Search for the cell housing the specified text and yield its [x, y] center coordinate. 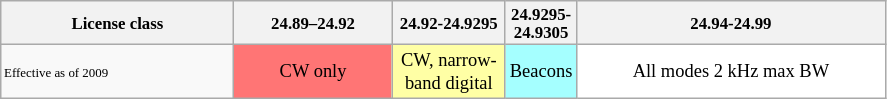
CW, narrow-band digital [448, 72]
24.92-24.9295 [448, 23]
CW only [313, 72]
License class [118, 23]
24.9295-24.9305 [540, 23]
Beacons [540, 72]
24.89–24.92 [313, 23]
24.94-24.99 [731, 23]
Effective as of 2009 [118, 72]
All modes 2 kHz max BW [731, 72]
